Capture the cell that displays the provided text and extract its (X, Y) central coordinate. 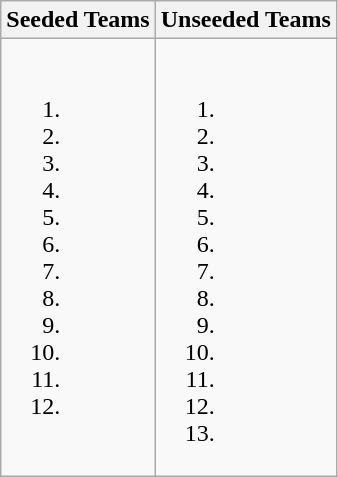
Seeded Teams (78, 20)
Unseeded Teams (246, 20)
